From the cell containing the given text, extract its center point as [x, y] coordinate. 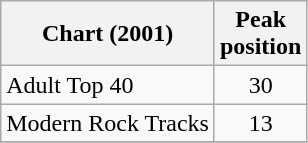
30 [260, 85]
Adult Top 40 [108, 85]
Modern Rock Tracks [108, 123]
Peakposition [260, 34]
13 [260, 123]
Chart (2001) [108, 34]
